Provide the (x, y) coordinate of the cell's center where the given text is located.  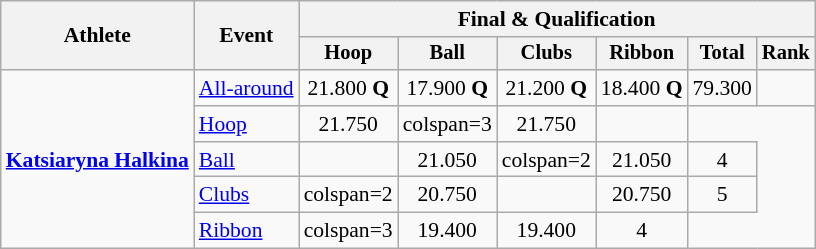
Katsiaryna Halkina (98, 159)
Athlete (98, 36)
Event (246, 36)
21.200 Q (546, 88)
79.300 (722, 88)
21.800 Q (348, 88)
Rank (786, 54)
5 (722, 195)
18.400 Q (642, 88)
17.900 Q (448, 88)
Final & Qualification (557, 19)
All-around (246, 88)
Total (722, 54)
